Extract the [x, y] coordinate from the center of the cell holding the provided text.  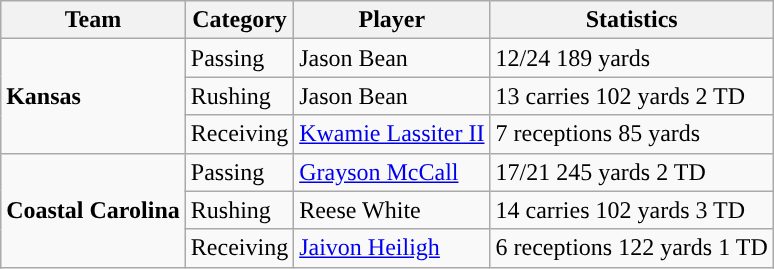
13 carries 102 yards 2 TD [632, 96]
Coastal Carolina [94, 210]
Team [94, 20]
6 receptions 122 yards 1 TD [632, 248]
14 carries 102 yards 3 TD [632, 210]
Kwamie Lassiter II [392, 134]
Kansas [94, 96]
Jaivon Heiligh [392, 248]
Grayson McCall [392, 172]
Player [392, 20]
Statistics [632, 20]
7 receptions 85 yards [632, 134]
Category [239, 20]
17/21 245 yards 2 TD [632, 172]
Reese White [392, 210]
12/24 189 yards [632, 58]
